Return the [X, Y] coordinate for the center point of the cell that contains the specified text.  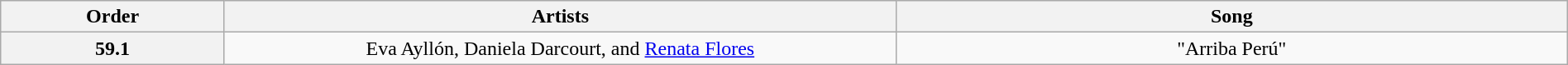
Order [112, 17]
Artists [560, 17]
Eva Ayllón, Daniela Darcourt, and Renata Flores [560, 48]
"Arriba Perú" [1231, 48]
59.1 [112, 48]
Song [1231, 17]
